Determine the (X, Y) coordinate at the center of the cell enclosing the given text.  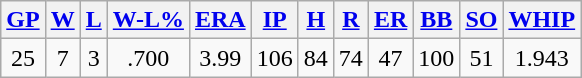
25 (23, 58)
ERA (220, 20)
47 (390, 58)
BB (436, 20)
84 (316, 58)
WHIP (542, 20)
SO (482, 20)
106 (274, 58)
W (62, 20)
R (350, 20)
100 (436, 58)
ER (390, 20)
H (316, 20)
IP (274, 20)
W-L% (148, 20)
74 (350, 58)
.700 (148, 58)
L (94, 20)
1.943 (542, 58)
3.99 (220, 58)
GP (23, 20)
51 (482, 58)
7 (62, 58)
3 (94, 58)
